Detect which cell encompasses the target text, then output its [X, Y] center coordinate. 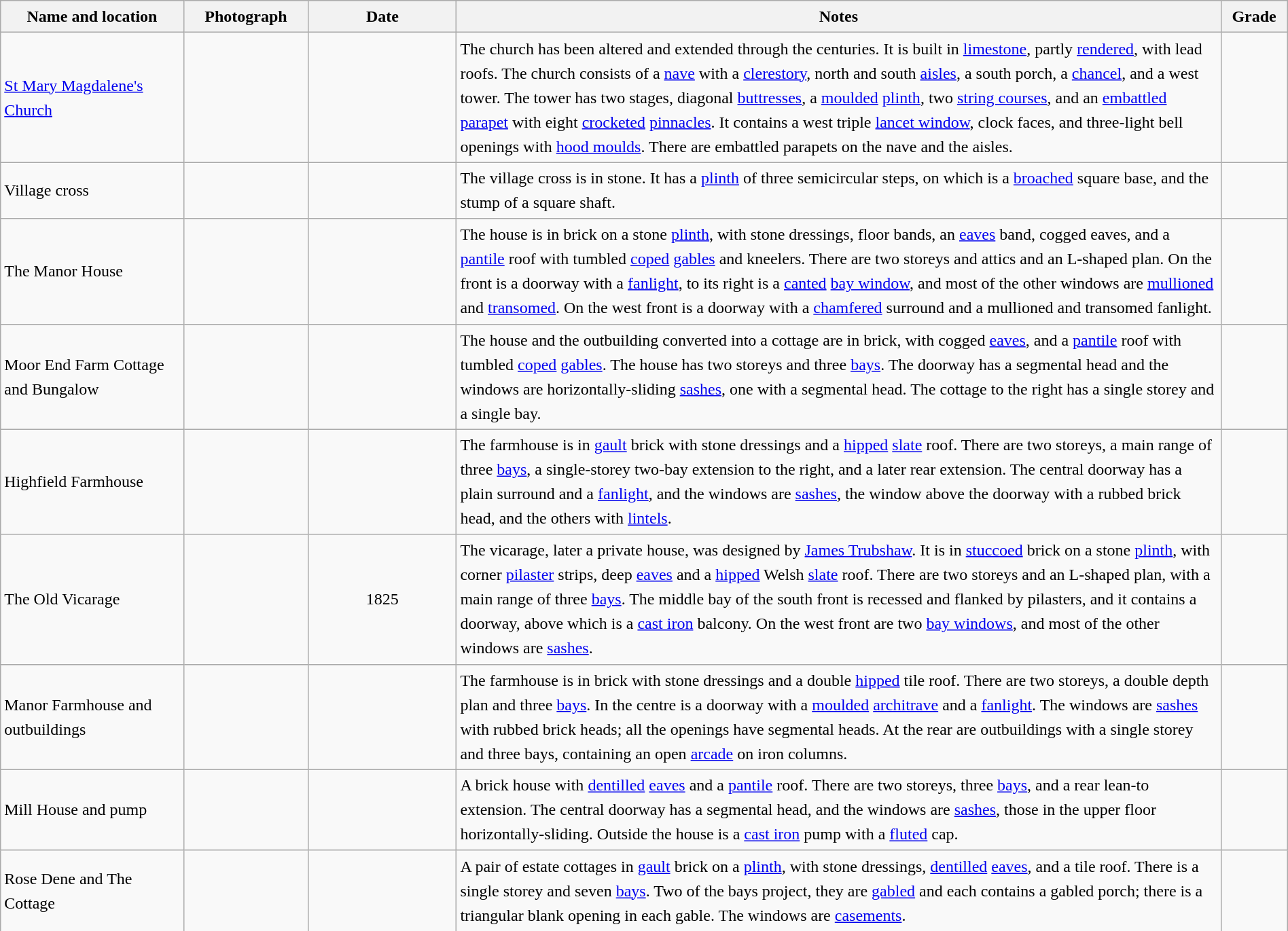
The Manor House [92, 272]
Highfield Farmhouse [92, 482]
1825 [382, 599]
Mill House and pump [92, 809]
Name and location [92, 16]
Photograph [246, 16]
Village cross [92, 190]
Moor End Farm Cottage and Bungalow [92, 376]
Manor Farmhouse and outbuildings [92, 717]
St Mary Magdalene's Church [92, 98]
The Old Vicarage [92, 599]
Notes [838, 16]
The village cross is in stone. It has a plinth of three semicircular steps, on which is a broached square base, and the stump of a square shaft. [838, 190]
Date [382, 16]
Rose Dene and The Cottage [92, 891]
Grade [1254, 16]
